Pinpoint the cell where the given text exists, returning its (X, Y) midpoint coordinate. 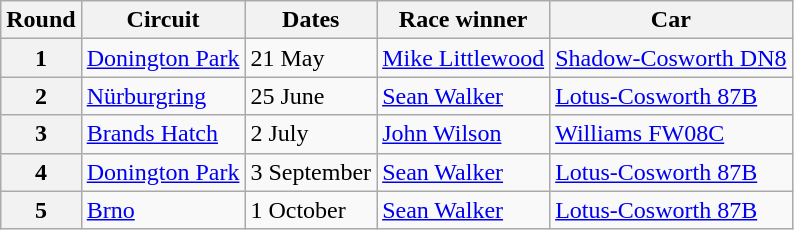
5 (41, 210)
Circuit (163, 20)
Williams FW08C (671, 134)
1 (41, 58)
Dates (311, 20)
Brno (163, 210)
4 (41, 172)
1 October (311, 210)
Nürburgring (163, 96)
25 June (311, 96)
Shadow-Cosworth DN8 (671, 58)
3 September (311, 172)
Car (671, 20)
21 May (311, 58)
Mike Littlewood (464, 58)
John Wilson (464, 134)
3 (41, 134)
2 July (311, 134)
2 (41, 96)
Brands Hatch (163, 134)
Race winner (464, 20)
Round (41, 20)
